From the cell containing the given text, extract its center point as [x, y] coordinate. 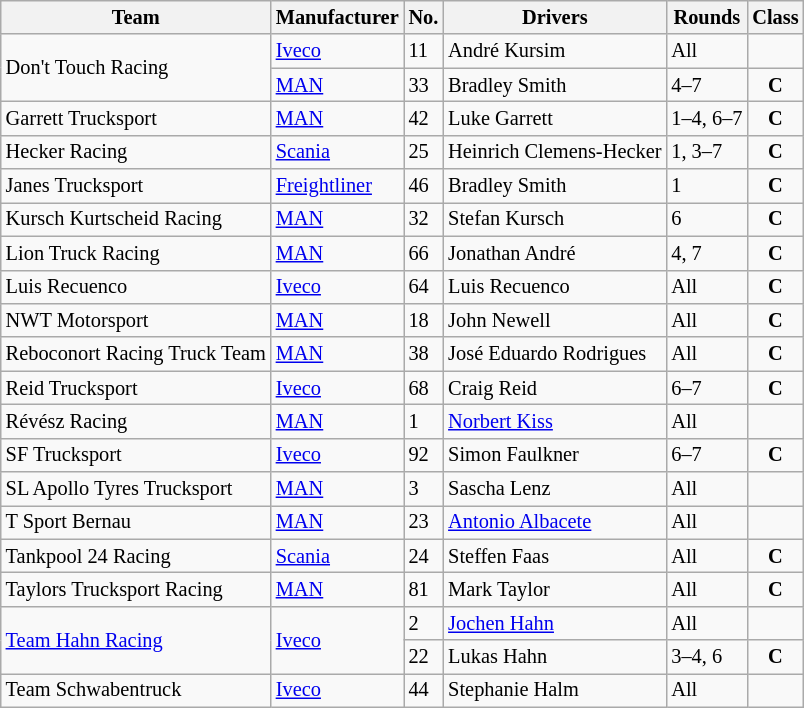
33 [424, 85]
2 [424, 623]
Révész Racing [136, 421]
4, 7 [706, 253]
66 [424, 253]
Simon Faulkner [554, 455]
3–4, 6 [706, 657]
11 [424, 51]
Rounds [706, 17]
Kursch Kurtscheid Racing [136, 219]
No. [424, 17]
Sascha Lenz [554, 489]
1–4, 6–7 [706, 118]
Heinrich Clemens-Hecker [554, 152]
24 [424, 556]
Team Schwabentruck [136, 690]
Mark Taylor [554, 589]
André Kursim [554, 51]
25 [424, 152]
Hecker Racing [136, 152]
64 [424, 287]
32 [424, 219]
Lukas Hahn [554, 657]
Taylors Trucksport Racing [136, 589]
Luke Garrett [554, 118]
Reid Trucksport [136, 388]
Craig Reid [554, 388]
Freightliner [338, 186]
Drivers [554, 17]
Tankpool 24 Racing [136, 556]
46 [424, 186]
81 [424, 589]
38 [424, 354]
42 [424, 118]
3 [424, 489]
4–7 [706, 85]
Stephanie Halm [554, 690]
Jonathan André [554, 253]
SF Trucksport [136, 455]
Reboconort Racing Truck Team [136, 354]
NWT Motorsport [136, 320]
22 [424, 657]
23 [424, 522]
Jochen Hahn [554, 623]
Antonio Albacete [554, 522]
6 [706, 219]
44 [424, 690]
Class [775, 17]
Don't Touch Racing [136, 68]
SL Apollo Tyres Trucksport [136, 489]
Manufacturer [338, 17]
Team Hahn Racing [136, 640]
Norbert Kiss [554, 421]
Garrett Trucksport [136, 118]
Steffen Faas [554, 556]
18 [424, 320]
68 [424, 388]
Stefan Kursch [554, 219]
Lion Truck Racing [136, 253]
John Newell [554, 320]
José Eduardo Rodrigues [554, 354]
Team [136, 17]
1, 3–7 [706, 152]
T Sport Bernau [136, 522]
Janes Trucksport [136, 186]
92 [424, 455]
